Locate the cell with the specified text and output its (X, Y) center coordinate. 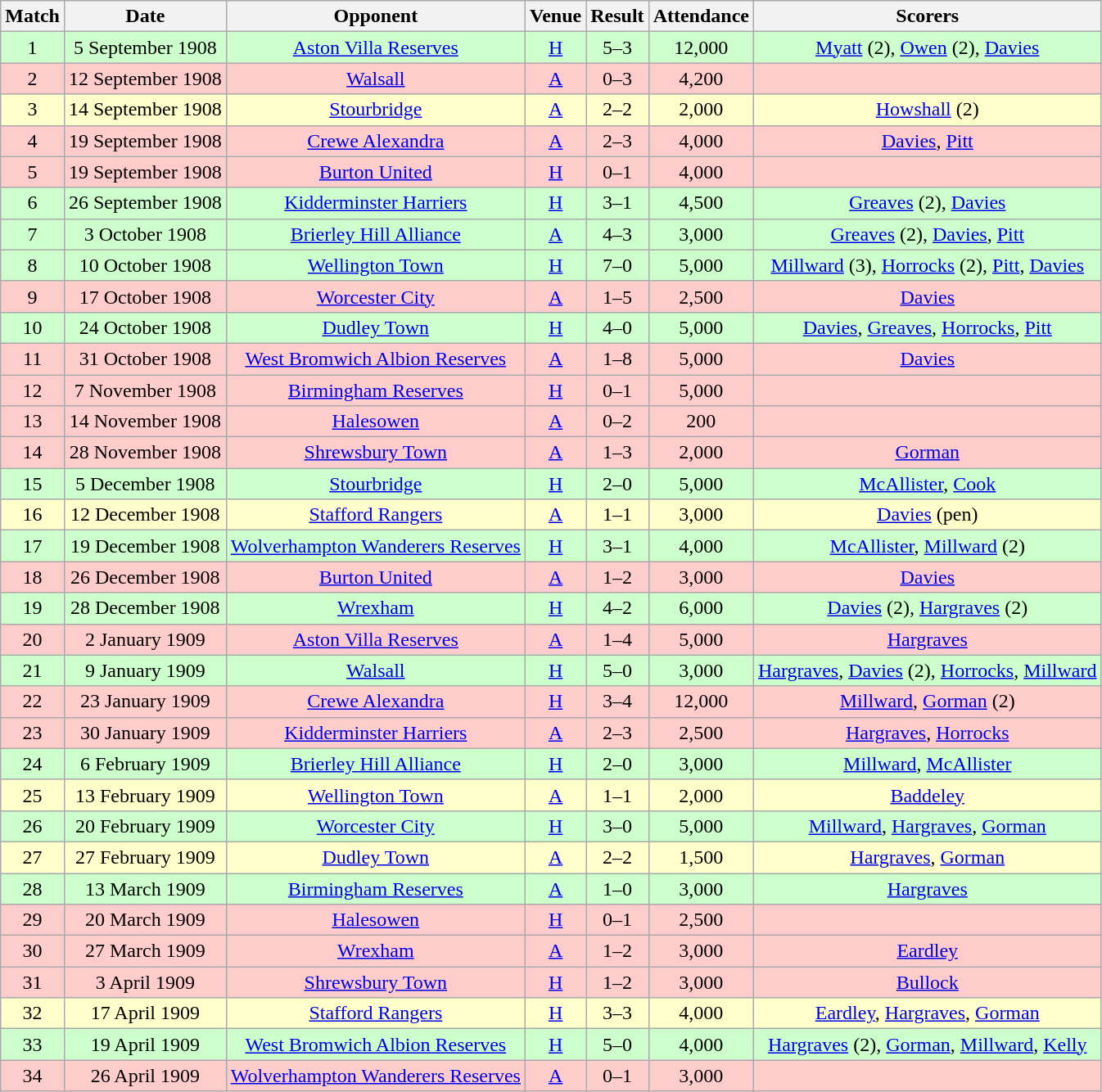
3–3 (617, 1013)
9 January 1909 (145, 670)
10 October 1908 (145, 265)
5 September 1908 (145, 47)
Davies (pen) (927, 515)
6 February 1909 (145, 764)
5 (33, 172)
McAllister, Cook (927, 484)
17 April 1909 (145, 1013)
Davies, Greaves, Horrocks, Pitt (927, 327)
29 (33, 920)
32 (33, 1013)
Match (33, 16)
3–4 (617, 702)
Hargraves, Horrocks (927, 733)
0–2 (617, 422)
13 March 1909 (145, 888)
Millward, Gorman (2) (927, 702)
13 (33, 422)
Hargraves, Davies (2), Horrocks, Millward (927, 670)
2 (33, 79)
4–0 (617, 327)
7 (33, 234)
Greaves (2), Davies, Pitt (927, 234)
4 (33, 141)
Gorman (927, 453)
34 (33, 1076)
3–0 (617, 826)
11 (33, 359)
28 (33, 888)
2 January 1909 (145, 639)
McAllister, Millward (2) (927, 546)
1–8 (617, 359)
19 (33, 608)
Eardley, Hargraves, Gorman (927, 1013)
17 October 1908 (145, 296)
7–0 (617, 265)
18 (33, 577)
28 November 1908 (145, 453)
1–3 (617, 453)
Davies (2), Hargraves (2) (927, 608)
3 April 1909 (145, 982)
20 February 1909 (145, 826)
200 (701, 422)
Davies, Pitt (927, 141)
Opponent (375, 16)
Greaves (2), Davies (927, 203)
Result (617, 16)
Millward, McAllister (927, 764)
28 December 1908 (145, 608)
1–5 (617, 296)
31 (33, 982)
7 November 1908 (145, 390)
24 October 1908 (145, 327)
23 (33, 733)
Attendance (701, 16)
21 (33, 670)
6 (33, 203)
Millward (3), Horrocks (2), Pitt, Davies (927, 265)
27 (33, 857)
23 January 1909 (145, 702)
17 (33, 546)
25 (33, 795)
Millward, Hargraves, Gorman (927, 826)
5 December 1908 (145, 484)
20 (33, 639)
22 (33, 702)
1,500 (701, 857)
Venue (555, 16)
Scorers (927, 16)
12 (33, 390)
13 February 1909 (145, 795)
Howshall (2) (927, 110)
4,500 (701, 203)
9 (33, 296)
14 September 1908 (145, 110)
30 January 1909 (145, 733)
0–3 (617, 79)
3 (33, 110)
30 (33, 951)
1 (33, 47)
20 March 1909 (145, 920)
26 September 1908 (145, 203)
Bullock (927, 982)
4,200 (701, 79)
3 October 1908 (145, 234)
27 March 1909 (145, 951)
15 (33, 484)
5–3 (617, 47)
6,000 (701, 608)
Hargraves, Gorman (927, 857)
24 (33, 764)
10 (33, 327)
19 December 1908 (145, 546)
19 April 1909 (145, 1045)
12 December 1908 (145, 515)
Hargraves (2), Gorman, Millward, Kelly (927, 1045)
16 (33, 515)
27 February 1909 (145, 857)
26 December 1908 (145, 577)
Eardley (927, 951)
1–4 (617, 639)
4–3 (617, 234)
Myatt (2), Owen (2), Davies (927, 47)
31 October 1908 (145, 359)
26 April 1909 (145, 1076)
14 (33, 453)
Baddeley (927, 795)
12 September 1908 (145, 79)
26 (33, 826)
1–0 (617, 888)
Date (145, 16)
8 (33, 265)
33 (33, 1045)
14 November 1908 (145, 422)
4–2 (617, 608)
